Return the (X, Y) coordinate for the center point of the cell that contains the specified text.  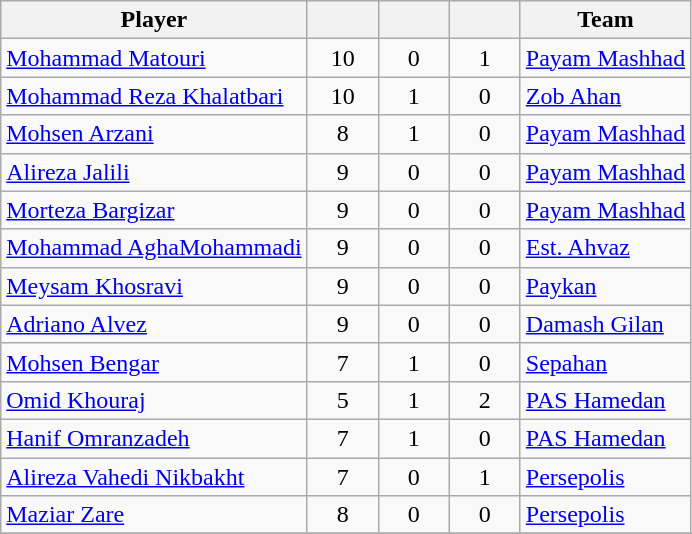
Alireza Jalili (154, 172)
Paykan (605, 286)
Mohammad Reza Khalatbari (154, 96)
Mohammad AghaMohammadi (154, 248)
Mohsen Bengar (154, 362)
Morteza Bargizar (154, 210)
Maziar Zare (154, 515)
Player (154, 20)
Mohammad Matouri (154, 58)
Zob Ahan (605, 96)
5 (342, 400)
Meysam Khosravi (154, 286)
Adriano Alvez (154, 324)
Omid Khouraj (154, 400)
2 (484, 400)
Damash Gilan (605, 324)
Team (605, 20)
Sepahan (605, 362)
Hanif Omranzadeh (154, 438)
Est. Ahvaz (605, 248)
Mohsen Arzani (154, 134)
Alireza Vahedi Nikbakht (154, 477)
